Output the (x, y) coordinate of the center of the cell containing the given text.  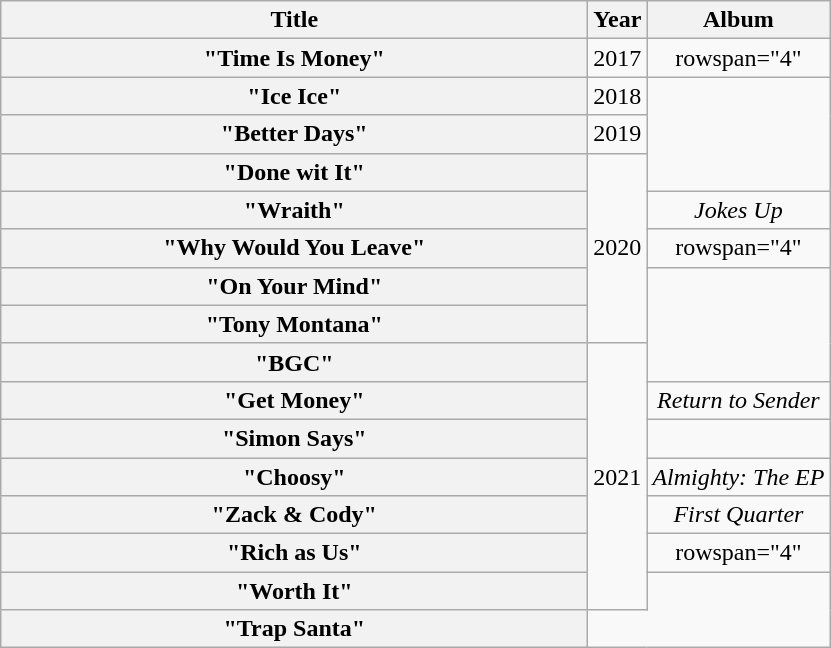
"Tony Montana" (294, 324)
"Why Would You Leave" (294, 248)
"BGC" (294, 362)
Almighty: The EP (738, 477)
"Zack & Cody" (294, 515)
2018 (618, 96)
First Quarter (738, 515)
Jokes Up (738, 210)
Return to Sender (738, 400)
"Better Days" (294, 134)
2021 (618, 476)
Album (738, 20)
"Trap Santa" (294, 629)
"Wraith" (294, 210)
"Simon Says" (294, 438)
2019 (618, 134)
"Time Is Money" (294, 58)
"Ice Ice" (294, 96)
"On Your Mind" (294, 286)
"Worth It" (294, 591)
"Done wit It" (294, 172)
2020 (618, 248)
"Rich as Us" (294, 553)
2017 (618, 58)
Year (618, 20)
"Get Money" (294, 400)
"Choosy" (294, 477)
Title (294, 20)
